From the cell containing the given text, extract its center point as [x, y] coordinate. 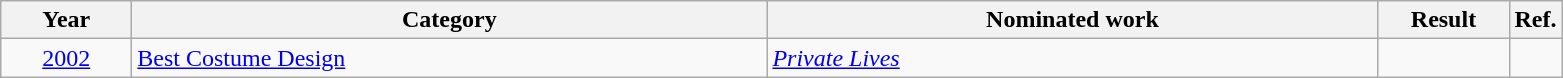
Ref. [1536, 20]
Best Costume Design [450, 58]
Result [1444, 20]
Year [66, 20]
2002 [66, 58]
Nominated work [1072, 20]
Private Lives [1072, 58]
Category [450, 20]
